Identify which cell holds the provided text, then report its [x, y] central coordinate. 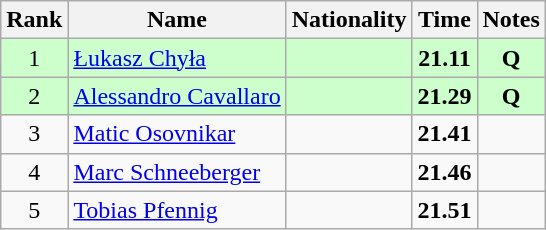
4 [34, 172]
2 [34, 96]
21.41 [444, 134]
21.51 [444, 210]
Time [444, 20]
Łukasz Chyła [177, 58]
5 [34, 210]
3 [34, 134]
Nationality [349, 20]
21.46 [444, 172]
21.11 [444, 58]
1 [34, 58]
Rank [34, 20]
Marc Schneeberger [177, 172]
21.29 [444, 96]
Name [177, 20]
Notes [511, 20]
Matic Osovnikar [177, 134]
Alessandro Cavallaro [177, 96]
Tobias Pfennig [177, 210]
